Return the [X, Y] coordinate for the center point of the cell that contains the specified text.  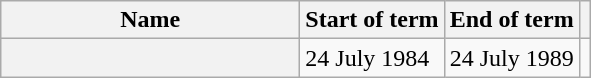
24 July 1989 [512, 58]
24 July 1984 [372, 58]
Start of term [372, 20]
Name [150, 20]
End of term [512, 20]
